Scan for the cell matching the given text and deliver its (X, Y) coordinate at center. 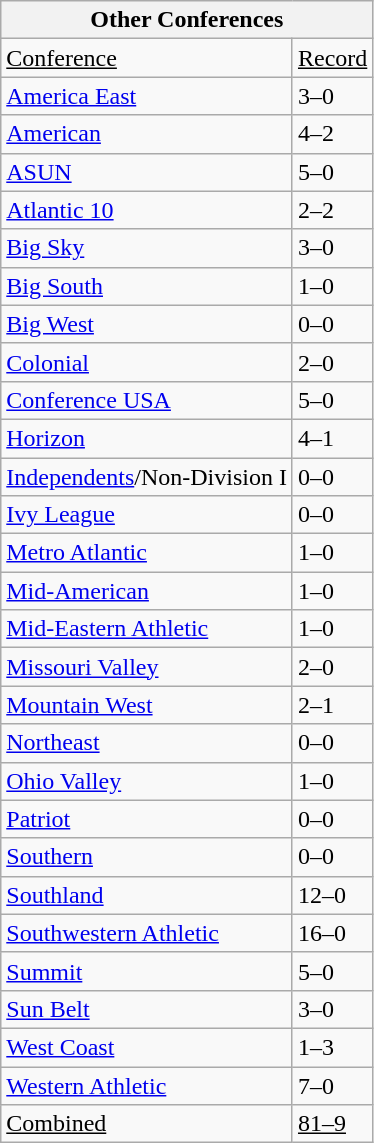
7–0 (332, 1085)
1–3 (332, 1047)
Missouri Valley (147, 667)
Mountain West (147, 705)
West Coast (147, 1047)
Conference USA (147, 400)
Ohio Valley (147, 781)
81–9 (332, 1124)
Independents/Non-Division I (147, 477)
Southwestern Athletic (147, 933)
American (147, 134)
2–2 (332, 210)
Summit (147, 971)
America East (147, 96)
Ivy League (147, 515)
Western Athletic (147, 1085)
Northeast (147, 743)
Southern (147, 857)
Record (332, 58)
Big West (147, 324)
Metro Atlantic (147, 553)
16–0 (332, 933)
Mid-Eastern Athletic (147, 629)
Sun Belt (147, 1009)
Combined (147, 1124)
12–0 (332, 895)
Big South (147, 286)
Mid-American (147, 591)
Patriot (147, 819)
4–1 (332, 438)
2–1 (332, 705)
ASUN (147, 172)
Conference (147, 58)
Horizon (147, 438)
Other Conferences (187, 20)
Atlantic 10 (147, 210)
4–2 (332, 134)
Southland (147, 895)
Colonial (147, 362)
Big Sky (147, 248)
